From the cell containing the given text, extract its center point as [X, Y] coordinate. 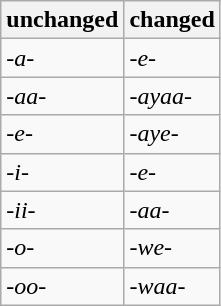
-i- [62, 172]
-we- [172, 248]
-o- [62, 248]
-aye- [172, 134]
-waa- [172, 286]
-a- [62, 58]
-oo- [62, 286]
changed [172, 20]
-ayaa- [172, 96]
unchanged [62, 20]
-ii- [62, 210]
